Scan for the cell matching the given text and deliver its (x, y) coordinate at center. 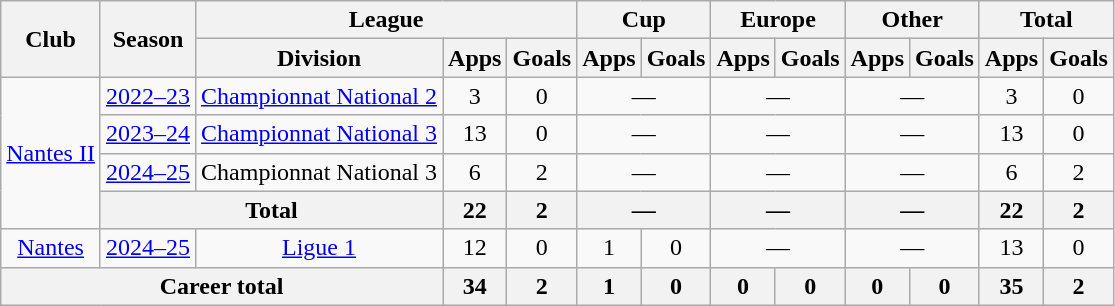
Season (148, 39)
Ligue 1 (320, 248)
2022–23 (148, 96)
League (386, 20)
34 (475, 286)
Cup (644, 20)
Nantes (51, 248)
Championnat National 2 (320, 96)
Nantes II (51, 153)
35 (1011, 286)
Career total (222, 286)
Club (51, 39)
Europe (778, 20)
12 (475, 248)
Division (320, 58)
2023–24 (148, 134)
Other (912, 20)
